Identify which cell holds the provided text, then report its (x, y) central coordinate. 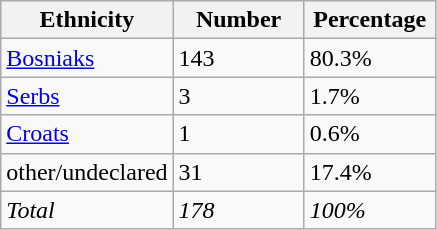
0.6% (370, 134)
Percentage (370, 20)
3 (238, 96)
Ethnicity (87, 20)
17.4% (370, 172)
80.3% (370, 58)
143 (238, 58)
Croats (87, 134)
other/undeclared (87, 172)
100% (370, 210)
Total (87, 210)
Serbs (87, 96)
1 (238, 134)
31 (238, 172)
178 (238, 210)
Number (238, 20)
Bosniaks (87, 58)
1.7% (370, 96)
